Return the (X, Y) coordinate for the center point of the cell that contains the specified text.  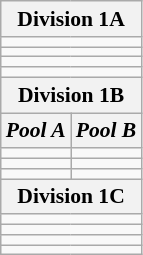
Division 1A (72, 19)
Division 1C (72, 197)
Division 1B (72, 95)
Pool B (106, 131)
Pool A (36, 131)
